Return the [X, Y] coordinate for the center point of the cell that contains the specified text.  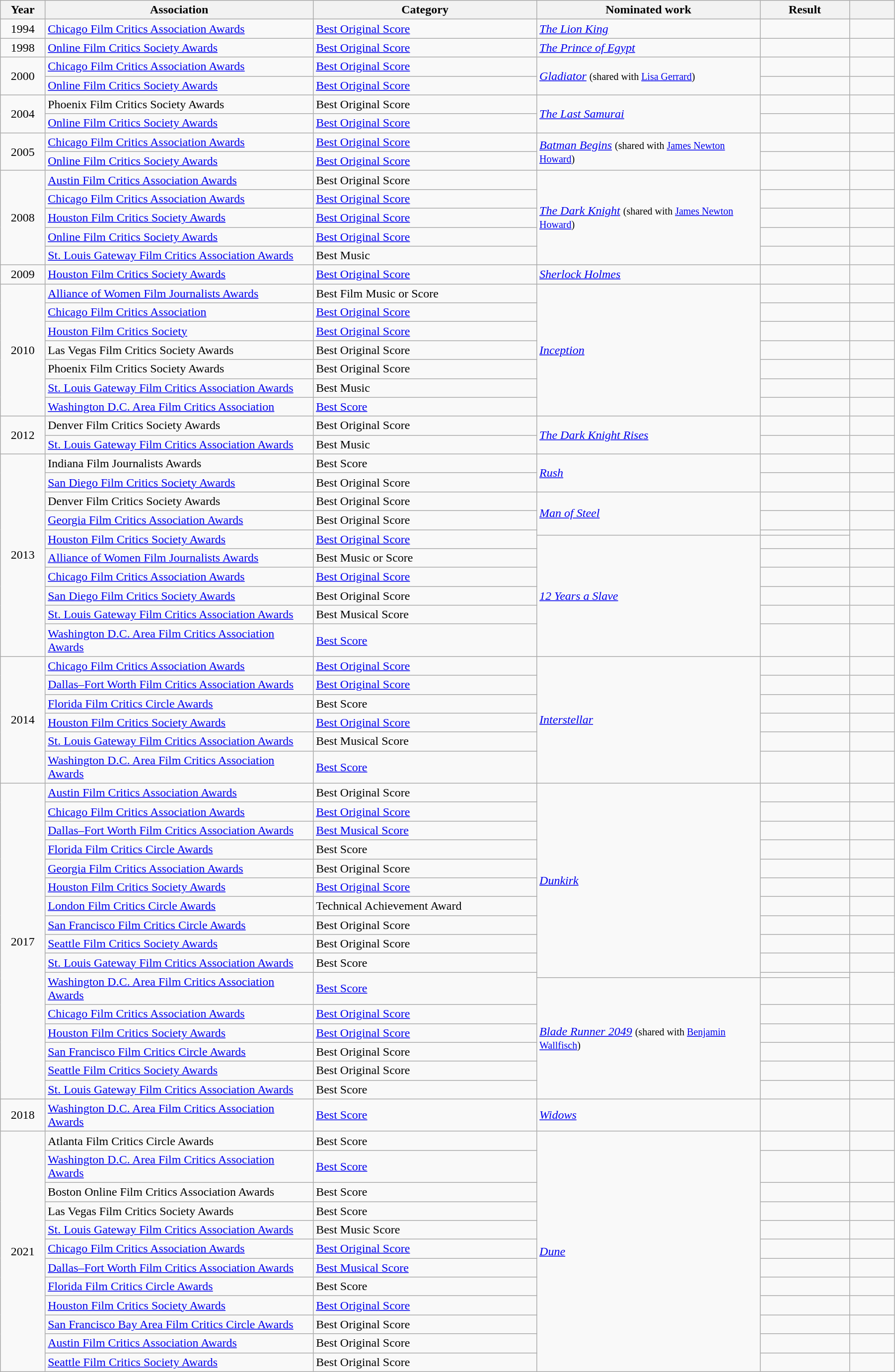
London Film Critics Circle Awards [179, 906]
Atlanta Film Critics Circle Awards [179, 1141]
Best Music or Score [425, 558]
Year [23, 10]
The Last Samurai [649, 114]
Inception [649, 350]
The Prince of Egypt [649, 48]
2010 [23, 350]
1994 [23, 29]
Batman Begins (shared with James Newton Howard) [649, 151]
Gladiator (shared with Lisa Gerrard) [649, 76]
The Dark Knight (shared with James Newton Howard) [649, 217]
2018 [23, 1115]
2004 [23, 114]
12 Years a Slave [649, 596]
Washington D.C. Area Film Critics Association [179, 407]
2014 [23, 720]
2008 [23, 217]
San Francisco Bay Area Film Critics Circle Awards [179, 1324]
The Dark Knight Rises [649, 435]
Widows [649, 1115]
Chicago Film Critics Association [179, 312]
Blade Runner 2049 (shared with Benjamin Wallfisch) [649, 1038]
Association [179, 10]
1998 [23, 48]
2000 [23, 76]
Best Film Music or Score [425, 293]
Man of Steel [649, 513]
Houston Film Critics Society [179, 331]
2009 [23, 275]
Dunkirk [649, 880]
The Lion King [649, 29]
Indiana Film Journalists Awards [179, 463]
Sherlock Holmes [649, 275]
Interstellar [649, 720]
2005 [23, 151]
2012 [23, 435]
Technical Achievement Award [425, 906]
2021 [23, 1251]
Best Music Score [425, 1230]
Boston Online Film Critics Association Awards [179, 1192]
2013 [23, 555]
Dune [649, 1251]
Nominated work [649, 10]
2017 [23, 941]
Result [805, 10]
Category [425, 10]
Rush [649, 473]
